Search for the cell housing the specified text and yield its (x, y) center coordinate. 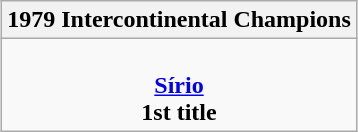
Sírio 1st title (180, 85)
1979 Intercontinental Champions (180, 20)
